Identify which cell holds the provided text, then report its (x, y) central coordinate. 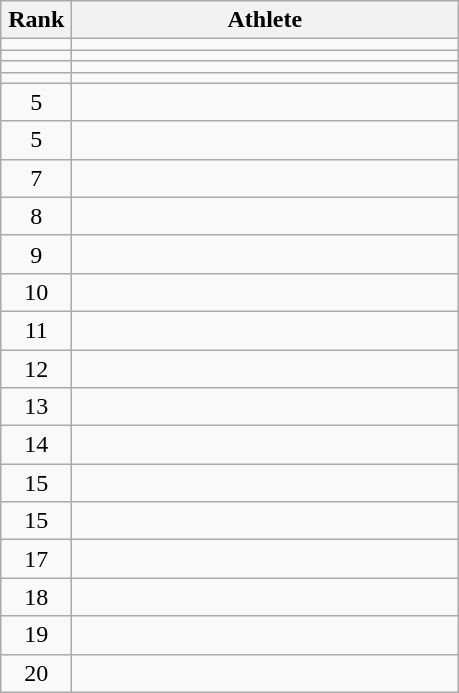
20 (36, 673)
14 (36, 445)
7 (36, 178)
12 (36, 369)
Athlete (265, 20)
18 (36, 597)
Rank (36, 20)
17 (36, 559)
8 (36, 216)
11 (36, 330)
9 (36, 254)
19 (36, 635)
10 (36, 292)
13 (36, 407)
